Find where the given text appears and provide that cell's center as [x, y] coordinate. 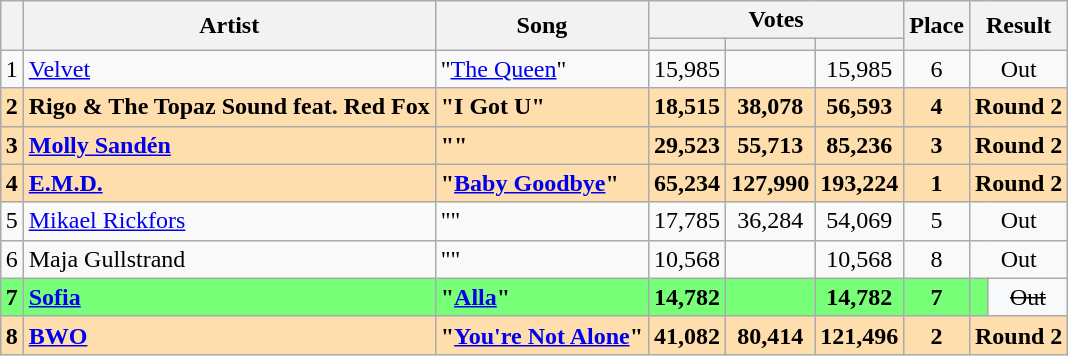
E.M.D. [229, 183]
85,236 [860, 145]
"I Got U" [542, 107]
36,284 [770, 221]
Mikael Rickfors [229, 221]
"The Queen" [542, 69]
127,990 [770, 183]
41,082 [688, 335]
Molly Sandén [229, 145]
"Baby Goodbye" [542, 183]
Votes [776, 20]
"You're Not Alone" [542, 335]
65,234 [688, 183]
193,224 [860, 183]
BWO [229, 335]
Velvet [229, 69]
Place [937, 26]
38,078 [770, 107]
Result [1018, 26]
18,515 [688, 107]
Rigo & The Topaz Sound feat. Red Fox [229, 107]
Artist [229, 26]
17,785 [688, 221]
Maja Gullstrand [229, 259]
Sofia [229, 297]
55,713 [770, 145]
121,496 [860, 335]
29,523 [688, 145]
"Alla" [542, 297]
Song [542, 26]
80,414 [770, 335]
56,593 [860, 107]
54,069 [860, 221]
